Determine the [X, Y] coordinate at the center of the cell enclosing the given text.  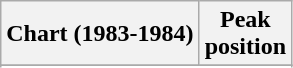
Peakposition [245, 34]
Chart (1983-1984) [100, 34]
